From the cell containing the given text, extract its center point as [x, y] coordinate. 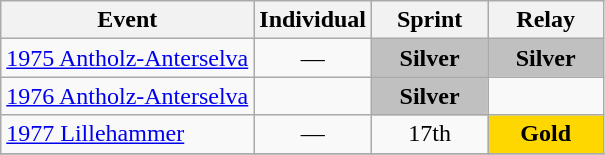
1976 Antholz-Anterselva [128, 96]
1977 Lillehammer [128, 134]
Relay [546, 20]
Gold [546, 134]
1975 Antholz-Anterselva [128, 58]
Event [128, 20]
Sprint [430, 20]
Individual [313, 20]
17th [430, 134]
